Return the [X, Y] coordinate for the center point of the cell that contains the specified text.  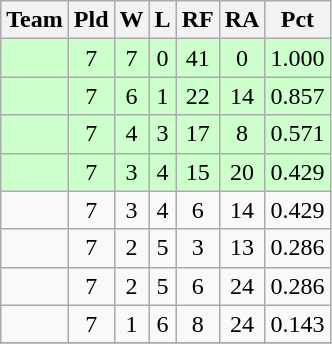
W [132, 20]
RF [198, 20]
0.857 [298, 96]
41 [198, 58]
0.143 [298, 324]
20 [242, 172]
17 [198, 134]
L [162, 20]
22 [198, 96]
RA [242, 20]
0.571 [298, 134]
Pct [298, 20]
1.000 [298, 58]
Team [35, 20]
Pld [91, 20]
13 [242, 248]
15 [198, 172]
